Return the (x, y) coordinate for the center point of the cell that contains the specified text.  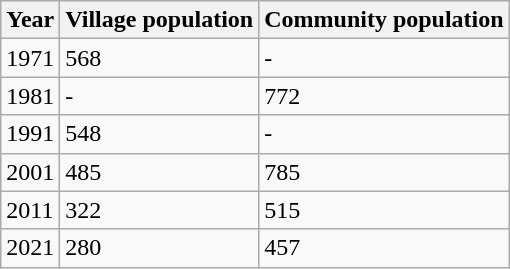
772 (384, 96)
Village population (160, 20)
515 (384, 210)
1991 (30, 134)
1971 (30, 58)
Community population (384, 20)
2021 (30, 248)
280 (160, 248)
2001 (30, 172)
785 (384, 172)
Year (30, 20)
485 (160, 172)
322 (160, 210)
548 (160, 134)
568 (160, 58)
1981 (30, 96)
457 (384, 248)
2011 (30, 210)
